Search for the cell housing the specified text and yield its (x, y) center coordinate. 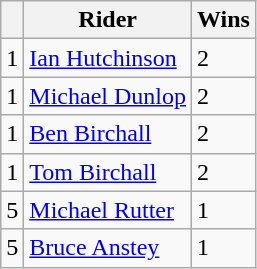
Rider (108, 20)
Ian Hutchinson (108, 58)
Michael Dunlop (108, 96)
Tom Birchall (108, 172)
Wins (224, 20)
Michael Rutter (108, 210)
Bruce Anstey (108, 248)
Ben Birchall (108, 134)
